For the text-containing cell, return its midpoint in (x, y) coordinate format. 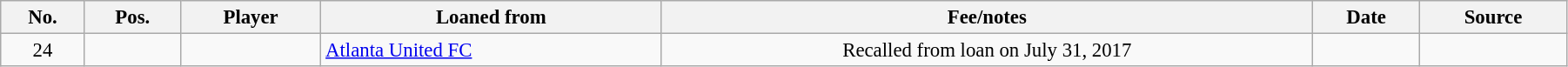
Recalled from loan on July 31, 2017 (987, 50)
Date (1366, 17)
No. (43, 17)
Player (251, 17)
Source (1493, 17)
Loaned from (491, 17)
Atlanta United FC (491, 50)
Pos. (132, 17)
24 (43, 50)
Fee/notes (987, 17)
